Search for the cell housing the specified text and yield its [X, Y] center coordinate. 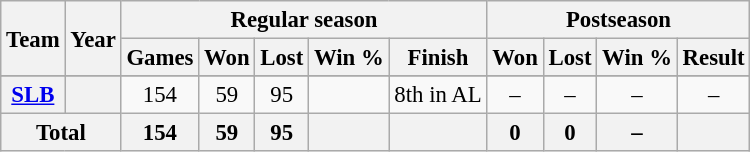
Total [61, 133]
Games [160, 58]
8th in AL [438, 95]
SLB [33, 95]
Finish [438, 58]
Regular season [304, 20]
Result [714, 58]
Postseason [618, 20]
Year [93, 38]
Team [33, 38]
